Search for the cell housing the specified text and yield its (X, Y) center coordinate. 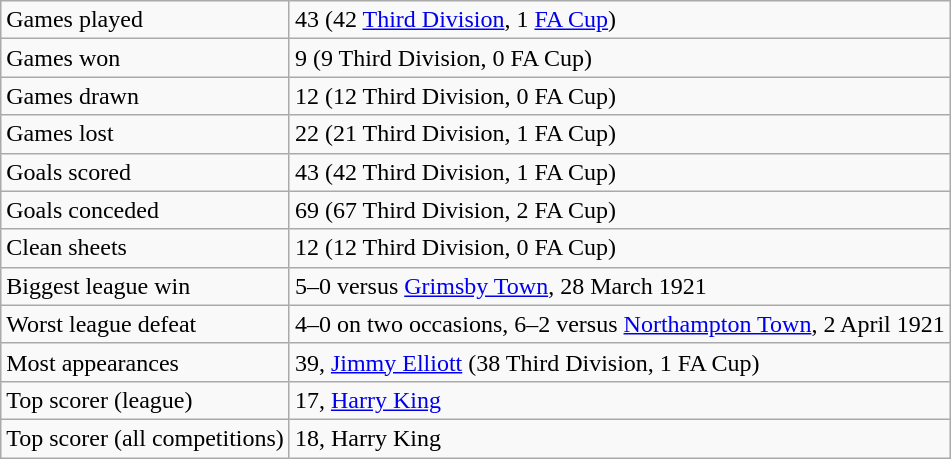
39, Jimmy Elliott (38 Third Division, 1 FA Cup) (620, 362)
Games won (146, 58)
Goals scored (146, 172)
Top scorer (league) (146, 400)
69 (67 Third Division, 2 FA Cup) (620, 210)
Games lost (146, 134)
18, Harry King (620, 438)
Clean sheets (146, 248)
Worst league defeat (146, 324)
5–0 versus Grimsby Town, 28 March 1921 (620, 286)
Games drawn (146, 96)
Most appearances (146, 362)
17, Harry King (620, 400)
Top scorer (all competitions) (146, 438)
Games played (146, 20)
Biggest league win (146, 286)
9 (9 Third Division, 0 FA Cup) (620, 58)
Goals conceded (146, 210)
22 (21 Third Division, 1 FA Cup) (620, 134)
4–0 on two occasions, 6–2 versus Northampton Town, 2 April 1921 (620, 324)
